For the text-containing cell, return its midpoint in (X, Y) coordinate format. 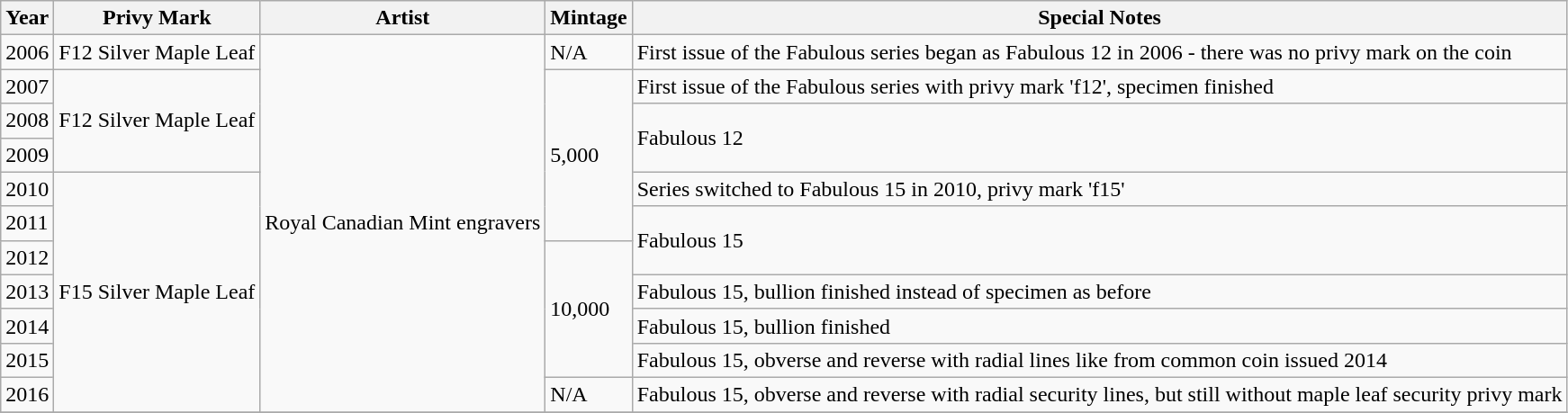
2011 (27, 223)
Fabulous 15, obverse and reverse with radial security lines, but still without maple leaf security privy mark (1100, 394)
2006 (27, 52)
2007 (27, 86)
Fabulous 15, bullion finished (1100, 326)
Fabulous 15, bullion finished instead of specimen as before (1100, 292)
Artist (403, 18)
2012 (27, 257)
2008 (27, 121)
Privy Mark (157, 18)
Mintage (589, 18)
Series switched to Fabulous 15 in 2010, privy mark 'f15' (1100, 189)
Special Notes (1100, 18)
Fabulous 15 (1100, 240)
Fabulous 12 (1100, 138)
Royal Canadian Mint engravers (403, 223)
5,000 (589, 155)
2016 (27, 394)
2010 (27, 189)
2013 (27, 292)
2009 (27, 155)
2014 (27, 326)
2015 (27, 360)
First issue of the Fabulous series with privy mark 'f12', specimen finished (1100, 86)
Year (27, 18)
Fabulous 15, obverse and reverse with radial lines like from common coin issued 2014 (1100, 360)
10,000 (589, 309)
F15 Silver Maple Leaf (157, 292)
First issue of the Fabulous series began as Fabulous 12 in 2006 - there was no privy mark on the coin (1100, 52)
